From the cell containing the given text, extract its center point as (X, Y) coordinate. 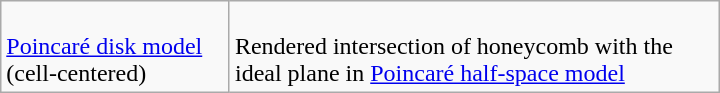
Poincaré disk model (cell-centered) (116, 47)
Rendered intersection of honeycomb with the ideal plane in Poincaré half-space model (474, 47)
